Identify which cell holds the provided text, then report its [x, y] central coordinate. 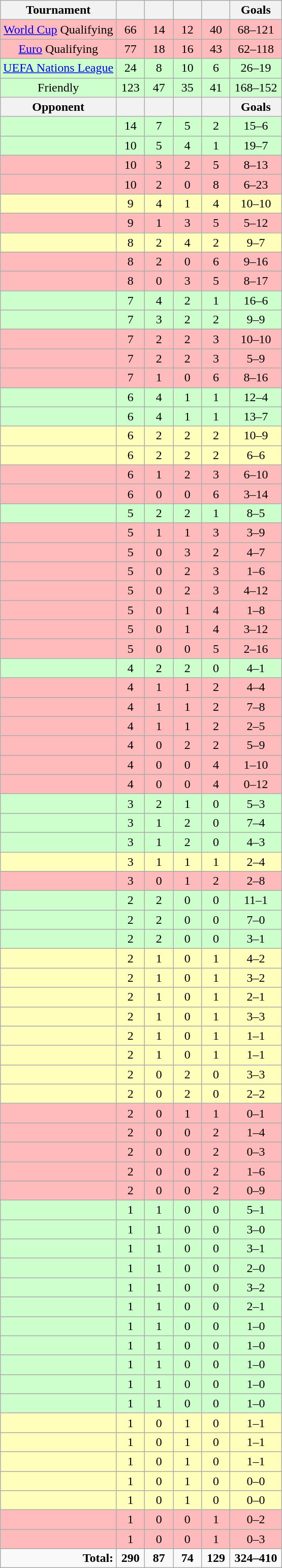
5–12 [256, 223]
3–12 [256, 629]
4–2 [256, 958]
0–9 [256, 1191]
129 [216, 1558]
43 [216, 49]
35 [187, 87]
8–17 [256, 281]
5–1 [256, 1210]
3–14 [256, 494]
Friendly [58, 87]
4–4 [256, 687]
6–6 [256, 455]
4–7 [256, 552]
0–1 [256, 1113]
87 [159, 1558]
7–4 [256, 823]
9–7 [256, 243]
168–152 [256, 87]
1–4 [256, 1132]
13–7 [256, 416]
41 [216, 87]
0–12 [256, 784]
2–5 [256, 726]
324–410 [256, 1558]
24 [131, 68]
7–0 [256, 920]
UEFA Nations League [58, 68]
16–6 [256, 300]
290 [131, 1558]
World Cup Qualifying [58, 29]
19–7 [256, 145]
9–9 [256, 320]
4–3 [256, 842]
9–16 [256, 262]
15–6 [256, 126]
8–16 [256, 378]
8–13 [256, 165]
18 [159, 49]
26–19 [256, 68]
2–16 [256, 649]
11–1 [256, 900]
12–4 [256, 397]
5–3 [256, 803]
4–12 [256, 591]
40 [216, 29]
2–4 [256, 862]
3–9 [256, 532]
68–121 [256, 29]
Opponent [58, 107]
4–1 [256, 668]
6–23 [256, 184]
8–5 [256, 513]
0–2 [256, 1520]
62–118 [256, 49]
7–8 [256, 707]
10–9 [256, 436]
1–8 [256, 610]
12 [187, 29]
6–10 [256, 474]
123 [131, 87]
Total: [58, 1558]
66 [131, 29]
47 [159, 87]
2–8 [256, 881]
3–0 [256, 1229]
2–0 [256, 1268]
1–10 [256, 765]
Euro Qualifying [58, 49]
2–2 [256, 1094]
74 [187, 1558]
Tournament [58, 10]
77 [131, 49]
16 [187, 49]
